For the text-containing cell, return its midpoint in (x, y) coordinate format. 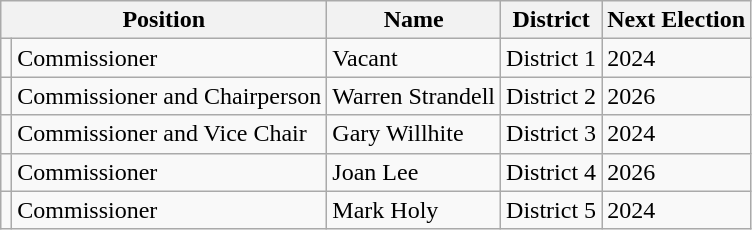
Mark Holy (414, 210)
District 5 (552, 210)
District 1 (552, 58)
Name (414, 20)
Commissioner and Chairperson (170, 96)
Commissioner and Vice Chair (170, 134)
District 4 (552, 172)
Vacant (414, 58)
Gary Willhite (414, 134)
Warren Strandell (414, 96)
Position (164, 20)
Next Election (676, 20)
Joan Lee (414, 172)
District 2 (552, 96)
District (552, 20)
District 3 (552, 134)
